Return the (X, Y) coordinate for the center point of the cell that contains the specified text.  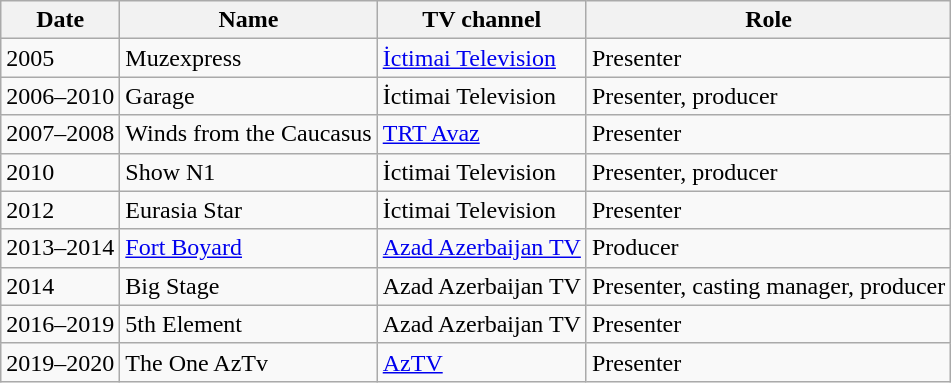
2006–2010 (60, 96)
2010 (60, 172)
Producer (768, 248)
Winds from the Caucasus (248, 134)
Big Stage (248, 286)
Role (768, 20)
2005 (60, 58)
Name (248, 20)
The One AzTv (248, 362)
Date (60, 20)
Eurasia Star (248, 210)
2016–2019 (60, 324)
Muzexpress (248, 58)
2019–2020 (60, 362)
Garage (248, 96)
TV channel (482, 20)
Presenter, casting manager, producer (768, 286)
AzTV (482, 362)
Show N1 (248, 172)
Fort Boyard (248, 248)
2014 (60, 286)
5th Element (248, 324)
2012 (60, 210)
TRT Avaz (482, 134)
2013–2014 (60, 248)
2007–2008 (60, 134)
